Find where the given text appears and provide that cell's center as (X, Y) coordinate. 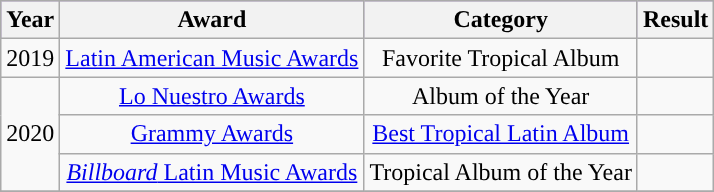
Tropical Album of the Year (501, 172)
Result (675, 20)
Year (30, 20)
Favorite Tropical Album (501, 58)
2020 (30, 134)
Category (501, 20)
Billboard Latin Music Awards (212, 172)
Award (212, 20)
Album of the Year (501, 96)
Grammy Awards (212, 134)
2019 (30, 58)
Lo Nuestro Awards (212, 96)
Best Tropical Latin Album (501, 134)
Latin American Music Awards (212, 58)
